Output the [x, y] coordinate of the center of the cell containing the given text.  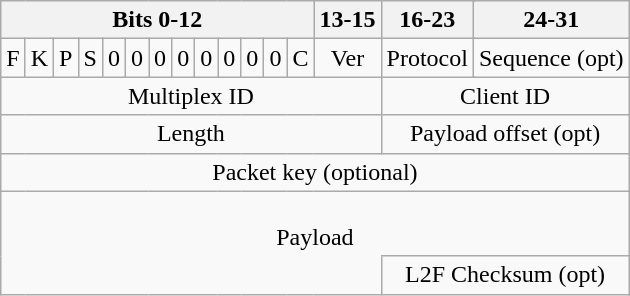
Payload [315, 224]
16-23 [427, 20]
13-15 [348, 20]
Ver [348, 58]
Multiplex ID [191, 96]
Packet key (optional) [315, 172]
Length [191, 134]
S [90, 58]
Sequence (opt) [551, 58]
F [13, 58]
Bits 0-12 [158, 20]
Protocol [427, 58]
L2F Checksum (opt) [505, 275]
24-31 [551, 20]
K [39, 58]
C [300, 58]
Client ID [505, 96]
P [66, 58]
Payload offset (opt) [505, 134]
